Scan for the cell matching the given text and deliver its (x, y) coordinate at center. 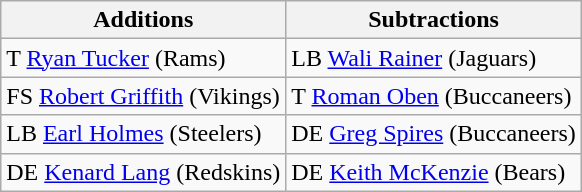
DE Kenard Lang (Redskins) (144, 172)
Subtractions (434, 20)
T Ryan Tucker (Rams) (144, 58)
LB Earl Holmes (Steelers) (144, 134)
FS Robert Griffith (Vikings) (144, 96)
DE Greg Spires (Buccaneers) (434, 134)
LB Wali Rainer (Jaguars) (434, 58)
Additions (144, 20)
T Roman Oben (Buccaneers) (434, 96)
DE Keith McKenzie (Bears) (434, 172)
